Scan for the cell matching the given text and deliver its [x, y] coordinate at center. 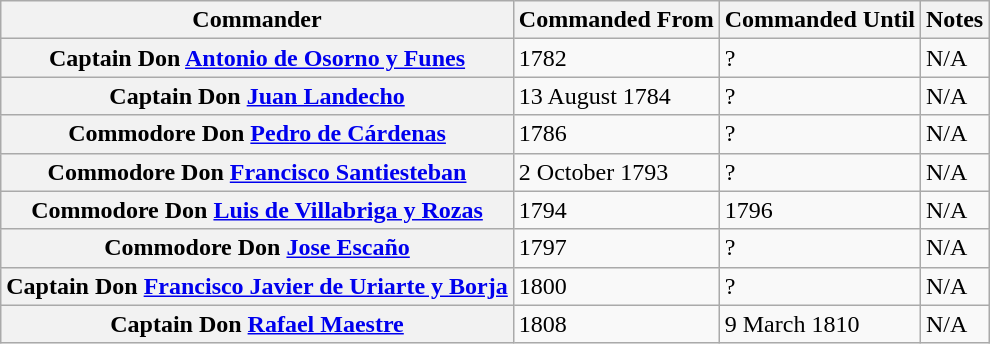
1782 [616, 58]
Commanded Until [820, 20]
1796 [820, 210]
9 March 1810 [820, 324]
Commodore Don Luis de Villabriga y Rozas [258, 210]
13 August 1784 [616, 96]
Captain Don Juan Landecho [258, 96]
Commodore Don Pedro de Cárdenas [258, 134]
1808 [616, 324]
Commodore Don Francisco Santiesteban [258, 172]
1797 [616, 248]
1800 [616, 286]
2 October 1793 [616, 172]
1786 [616, 134]
1794 [616, 210]
Commander [258, 20]
Captain Don Francisco Javier de Uriarte y Borja [258, 286]
Captain Don Rafael Maestre [258, 324]
Commanded From [616, 20]
Captain Don Antonio de Osorno y Funes [258, 58]
Commodore Don Jose Escaño [258, 248]
Notes [954, 20]
